Provide the [X, Y] coordinate of the cell's center where the given text is located.  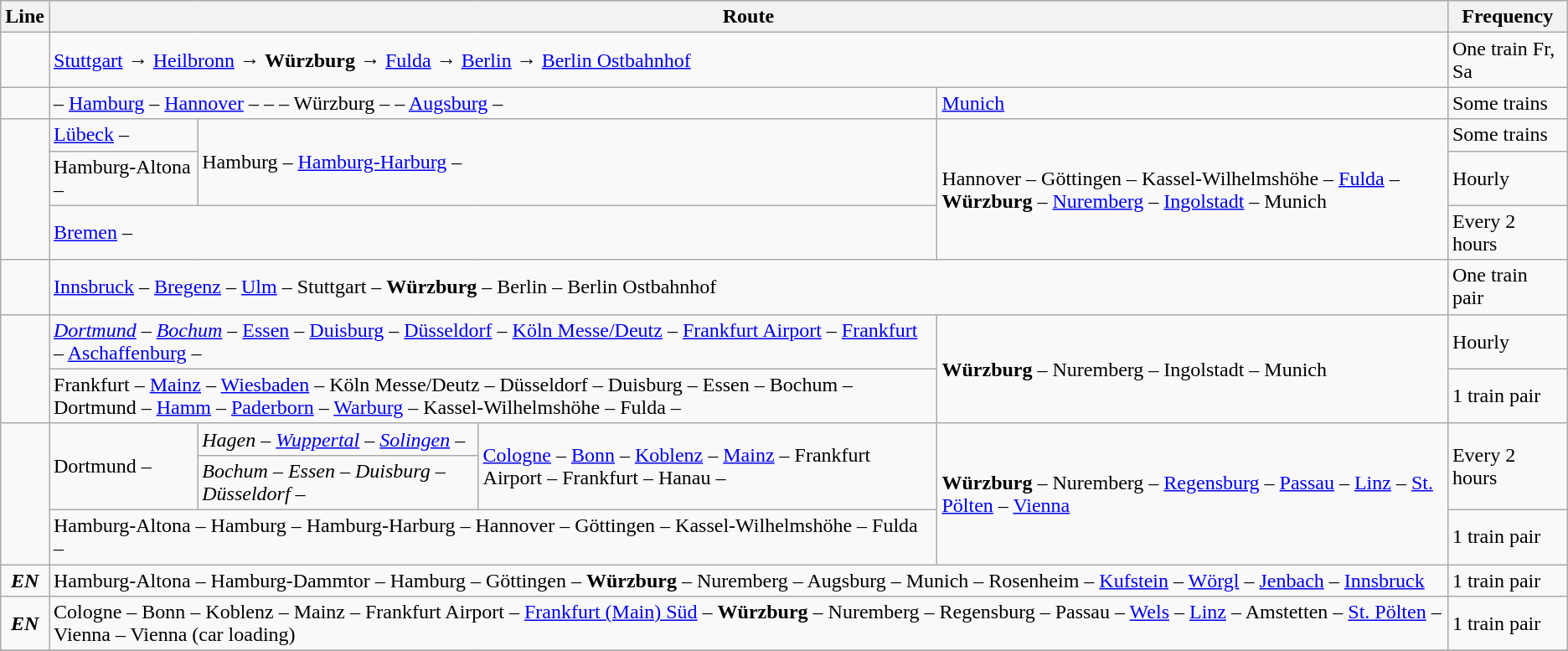
Bochum – Essen – Duisburg – Düsseldorf – [338, 483]
Stuttgart → Heilbronn → Würzburg → Fulda → Berlin → Berlin Ostbahnhof [748, 60]
Dortmund – Bochum – Essen – Duisburg – Düsseldorf – Köln Messe/Deutz – Frankfurt Airport – Frankfurt – Aschaffenburg – [493, 342]
Hamburg – Hamburg-Harburg – [568, 163]
Innsbruck – Bregenz – Ulm – Stuttgart – Würzburg – Berlin – Berlin Ostbahnhof [748, 287]
Bremen – [493, 233]
Route [748, 17]
Lübeck – [122, 135]
Würzburg – Nuremberg – Regensburg – Passau – Linz – St. Pölten – Vienna [1193, 493]
One train pair [1508, 287]
Hamburg-Altona – Hamburg – Hamburg-Harburg – Hannover – Göttingen – Kassel-Wilhelmshöhe – Fulda – [493, 536]
One train Fr, Sa [1508, 60]
Cologne – Bonn – Koblenz – Mainz – Frankfurt Airport – Frankfurt – Hanau – [708, 466]
Line [25, 17]
Hamburg-Altona – [122, 178]
Würzburg – Nuremberg – Ingolstadt – Munich [1193, 369]
Munich [1193, 103]
Dortmund – [122, 466]
Hagen – Wuppertal – Solingen – [338, 439]
Hannover – Göttingen – Kassel-Wilhelmshöhe – Fulda – Würzburg – Nuremberg – Ingolstadt – Munich [1193, 189]
– Hamburg – Hannover – – – Würzburg – – Augsburg – [493, 103]
Frequency [1508, 17]
